Scan for the cell matching the given text and deliver its (x, y) coordinate at center. 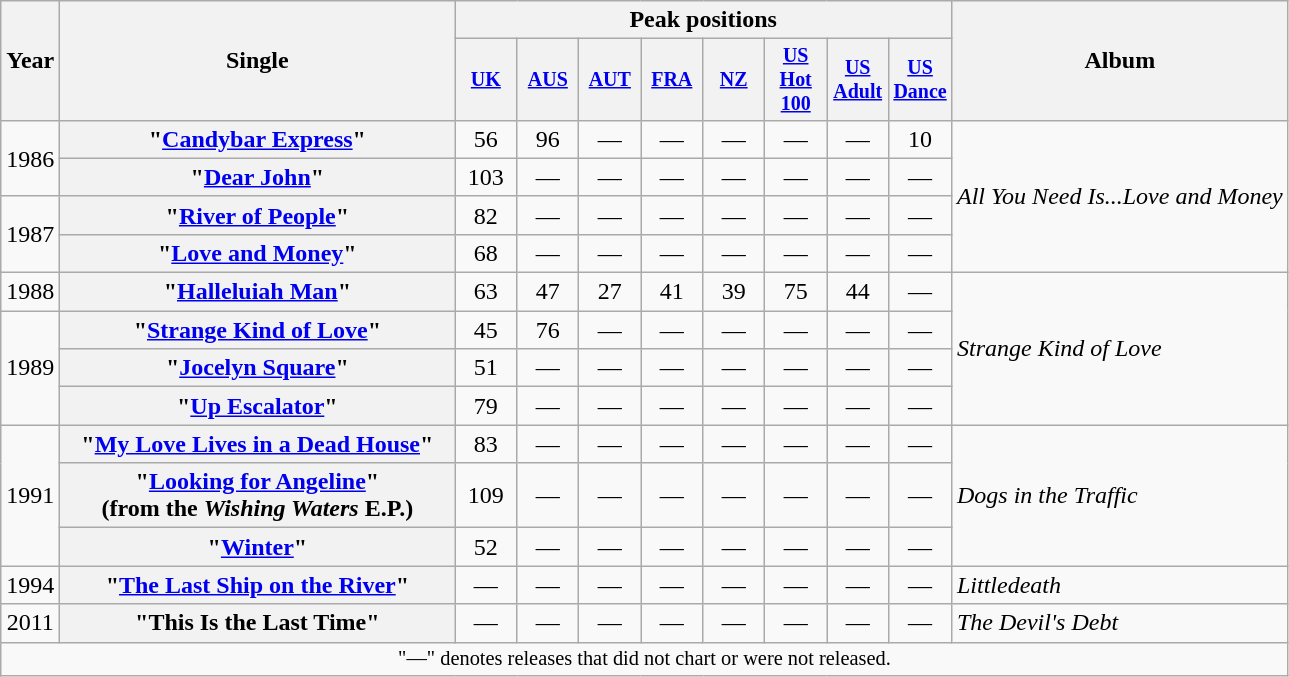
1991 (30, 496)
AUS (548, 80)
"Candybar Express" (258, 139)
1986 (30, 158)
"Up Escalator" (258, 406)
1989 (30, 368)
76 (548, 330)
"Looking for Angeline"(from the Wishing Waters E.P.) (258, 496)
27 (610, 292)
103 (486, 177)
NZ (734, 80)
68 (486, 253)
"—" denotes releases that did not chart or were not released. (644, 659)
82 (486, 215)
"The Last Ship on the River" (258, 585)
51 (486, 368)
83 (486, 444)
USHot 100 (796, 80)
75 (796, 292)
Single (258, 61)
79 (486, 406)
All You Need Is...Love and Money (1120, 196)
"Strange Kind of Love" (258, 330)
41 (672, 292)
"Jocelyn Square" (258, 368)
"Halleluiah Man" (258, 292)
USAdult (858, 80)
FRA (672, 80)
45 (486, 330)
"Winter" (258, 547)
Peak positions (704, 20)
The Devil's Debt (1120, 623)
2011 (30, 623)
UK (486, 80)
Strange Kind of Love (1120, 349)
Album (1120, 61)
USDance (920, 80)
63 (486, 292)
96 (548, 139)
10 (920, 139)
AUT (610, 80)
44 (858, 292)
47 (548, 292)
"My Love Lives in a Dead House" (258, 444)
52 (486, 547)
1988 (30, 292)
"River of People" (258, 215)
39 (734, 292)
1994 (30, 585)
109 (486, 496)
Littledeath (1120, 585)
"Dear John" (258, 177)
56 (486, 139)
"Love and Money" (258, 253)
1987 (30, 234)
Year (30, 61)
"This Is the Last Time" (258, 623)
Dogs in the Traffic (1120, 496)
